Pinpoint the cell where the given text exists, returning its [x, y] midpoint coordinate. 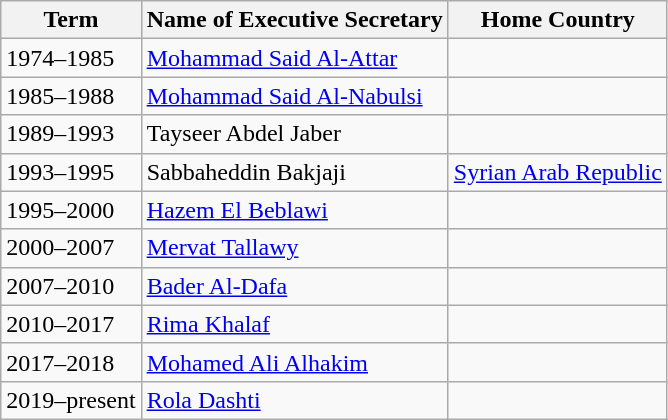
2010–2017 [71, 324]
1985–1988 [71, 96]
Rola Dashti [294, 400]
Mohammad Said Al-Nabulsi [294, 96]
Term [71, 20]
2019–present [71, 400]
Name of Executive Secretary [294, 20]
Bader Al-Dafa [294, 286]
Hazem El Beblawi [294, 210]
2000–2007 [71, 248]
Home Country [558, 20]
1993–1995 [71, 172]
Tayseer Abdel Jaber [294, 134]
Mohammad Said Al-Attar [294, 58]
2007–2010 [71, 286]
Sabbaheddin Bakjaji [294, 172]
1989–1993 [71, 134]
Rima Khalaf [294, 324]
2017–2018 [71, 362]
Mohamed Ali Alhakim [294, 362]
1974–1985 [71, 58]
Mervat Tallawy [294, 248]
Syrian Arab Republic [558, 172]
1995–2000 [71, 210]
